From the cell containing the given text, extract its center point as (X, Y) coordinate. 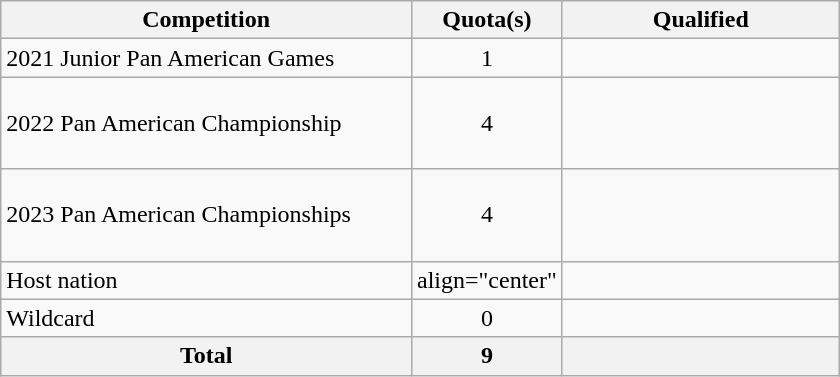
Total (206, 356)
Qualified (700, 20)
9 (486, 356)
1 (486, 58)
align="center" (486, 280)
2022 Pan American Championship (206, 123)
Wildcard (206, 318)
Competition (206, 20)
Quota(s) (486, 20)
Host nation (206, 280)
0 (486, 318)
2023 Pan American Championships (206, 215)
2021 Junior Pan American Games (206, 58)
